Return [x, y] of the center of cell containing provided text 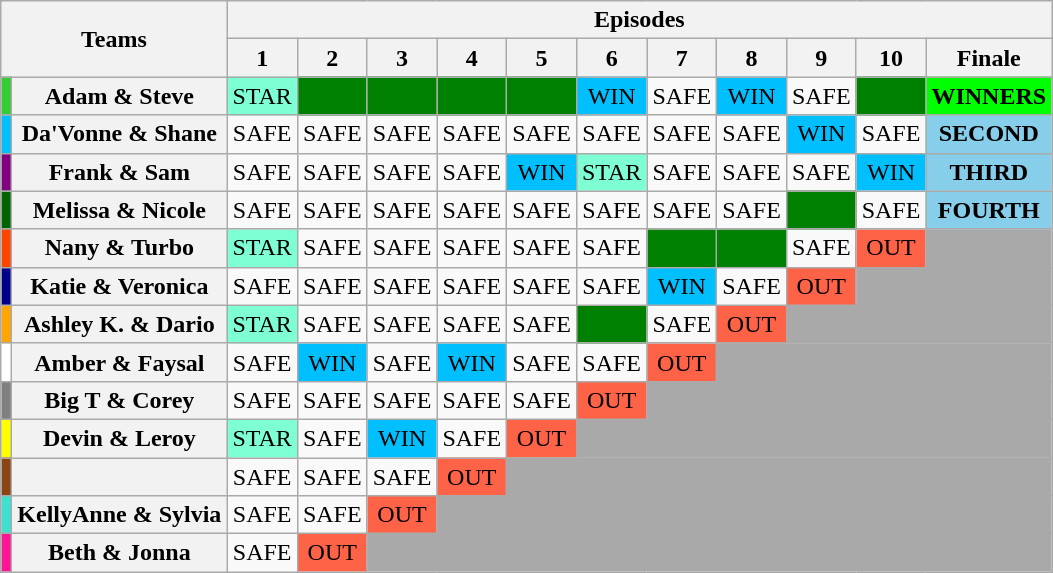
Nany & Turbo [120, 248]
Teams [114, 39]
6 [611, 58]
FOURTH [989, 210]
Episodes [640, 20]
7 [682, 58]
1 [262, 58]
2 [332, 58]
Frank & Sam [120, 172]
Finale [989, 58]
Big T & Corey [120, 400]
Amber & Faysal [120, 362]
4 [472, 58]
THIRD [989, 172]
Beth & Jonna [120, 553]
Da'Vonne & Shane [120, 134]
10 [891, 58]
Devin & Leroy [120, 438]
3 [402, 58]
Adam & Steve [120, 96]
KellyAnne & Sylvia [120, 515]
5 [542, 58]
9 [821, 58]
WINNERS [989, 96]
SECOND [989, 134]
Melissa & Nicole [120, 210]
8 [752, 58]
Katie & Veronica [120, 286]
Ashley K. & Dario [120, 324]
